Extract the (X, Y) coordinate from the center of the cell holding the provided text.  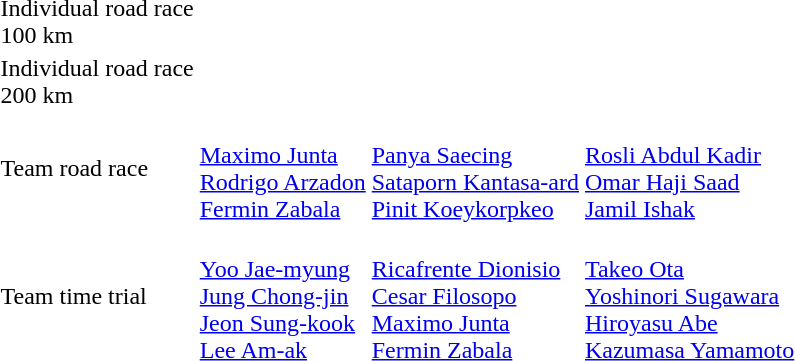
Panya SaecingSataporn Kantasa-ardPinit Koeykorpkeo (475, 168)
Rosli Abdul KadirOmar Haji SaadJamil Ishak (689, 168)
Maximo JuntaRodrigo ArzadonFermin Zabala (282, 168)
